For the text-containing cell, return its midpoint in [X, Y] coordinate format. 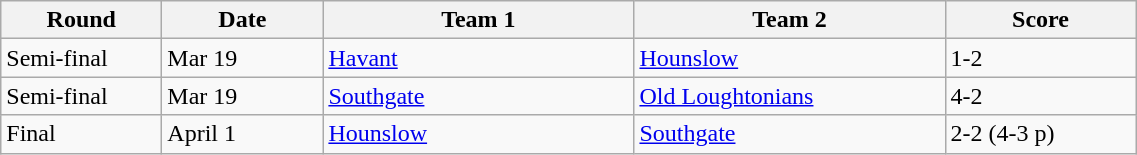
Round [82, 20]
4-2 [1040, 96]
Team 2 [790, 20]
Team 1 [478, 20]
Old Loughtonians [790, 96]
Score [1040, 20]
Final [82, 134]
Date [242, 20]
1-2 [1040, 58]
Havant [478, 58]
April 1 [242, 134]
2-2 (4-3 p) [1040, 134]
